From the cell containing the given text, extract its center point as (x, y) coordinate. 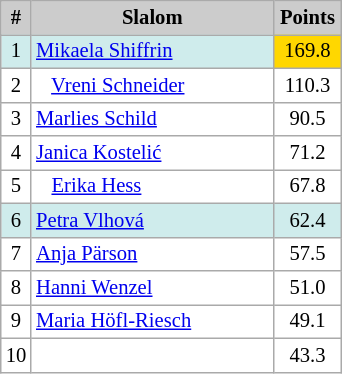
62.4 (307, 220)
6 (16, 220)
8 (16, 287)
90.5 (307, 119)
2 (16, 85)
Maria Höfl-Riesch (152, 321)
110.3 (307, 85)
Marlies Schild (152, 119)
Vreni Schneider (152, 85)
169.8 (307, 51)
49.1 (307, 321)
Erika Hess (152, 186)
Slalom (152, 17)
3 (16, 119)
7 (16, 254)
Hanni Wenzel (152, 287)
Petra Vlhová (152, 220)
43.3 (307, 355)
71.2 (307, 153)
67.8 (307, 186)
4 (16, 153)
Points (307, 17)
10 (16, 355)
9 (16, 321)
57.5 (307, 254)
# (16, 17)
5 (16, 186)
Mikaela Shiffrin (152, 51)
Janica Kostelić (152, 153)
1 (16, 51)
51.0 (307, 287)
Anja Pärson (152, 254)
